Find where the given text appears and provide that cell's center as [X, Y] coordinate. 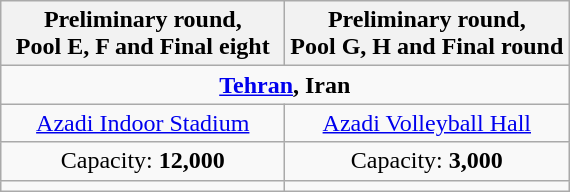
Azadi Indoor Stadium [143, 123]
Tehran, Iran [285, 85]
Azadi Volleyball Hall [427, 123]
Preliminary round,Pool E, F and Final eight [143, 34]
Capacity: 3,000 [427, 161]
Preliminary round,Pool G, H and Final round [427, 34]
Capacity: 12,000 [143, 161]
